Identify which cell holds the provided text, then report its [x, y] central coordinate. 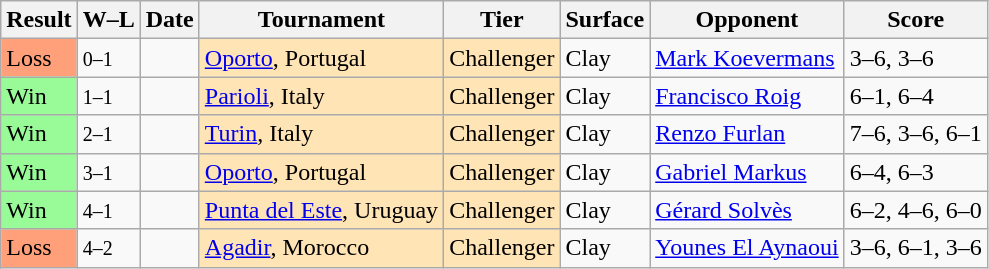
Result [39, 20]
Opponent [747, 20]
Parioli, Italy [321, 96]
7–6, 3–6, 6–1 [916, 134]
1–1 [108, 96]
Tournament [321, 20]
Punta del Este, Uruguay [321, 210]
Score [916, 20]
6–4, 6–3 [916, 172]
Renzo Furlan [747, 134]
Francisco Roig [747, 96]
Agadir, Morocco [321, 248]
Gérard Solvès [747, 210]
Turin, Italy [321, 134]
3–6, 6–1, 3–6 [916, 248]
Tier [502, 20]
0–1 [108, 58]
Gabriel Markus [747, 172]
6–1, 6–4 [916, 96]
Date [170, 20]
Younes El Aynaoui [747, 248]
Mark Koevermans [747, 58]
4–1 [108, 210]
4–2 [108, 248]
2–1 [108, 134]
3–6, 3–6 [916, 58]
3–1 [108, 172]
W–L [108, 20]
6–2, 4–6, 6–0 [916, 210]
Surface [605, 20]
